Return the (x, y) coordinate for the center point of the cell that contains the specified text.  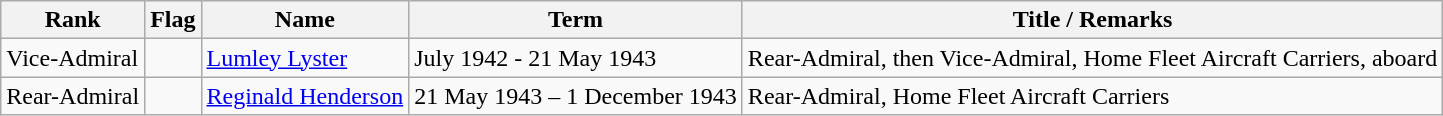
July 1942 - 21 May 1943 (576, 58)
Name (305, 20)
21 May 1943 – 1 December 1943 (576, 96)
Rear-Admiral (73, 96)
Title / Remarks (1092, 20)
Vice-Admiral (73, 58)
Flag (173, 20)
Term (576, 20)
Rear-Admiral, then Vice-Admiral, Home Fleet Aircraft Carriers, aboard (1092, 58)
Reginald Henderson (305, 96)
Lumley Lyster (305, 58)
Rear-Admiral, Home Fleet Aircraft Carriers (1092, 96)
Rank (73, 20)
